Capture the cell that displays the provided text and extract its (x, y) central coordinate. 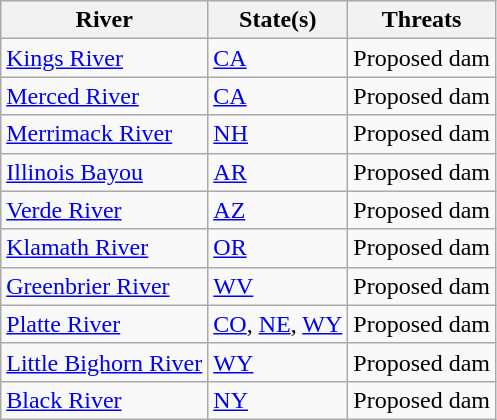
Little Bighorn River (104, 362)
CO, NE, WY (278, 324)
Kings River (104, 58)
AR (278, 172)
NH (278, 134)
AZ (278, 210)
NY (278, 400)
Klamath River (104, 248)
State(s) (278, 20)
Verde River (104, 210)
Black River (104, 400)
River (104, 20)
Greenbrier River (104, 286)
WY (278, 362)
Merced River (104, 96)
Platte River (104, 324)
Threats (422, 20)
Merrimack River (104, 134)
WV (278, 286)
OR (278, 248)
Illinois Bayou (104, 172)
